Locate the cell with the specified text and output its [x, y] center coordinate. 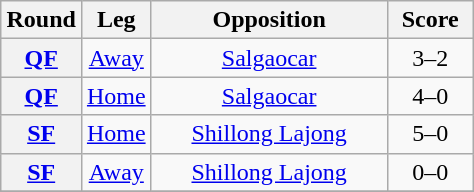
Leg [116, 20]
Opposition [269, 20]
0–0 [430, 172]
3–2 [430, 58]
5–0 [430, 134]
4–0 [430, 96]
Round [41, 20]
Score [430, 20]
